Return the [x, y] coordinate for the center point of the cell that contains the specified text.  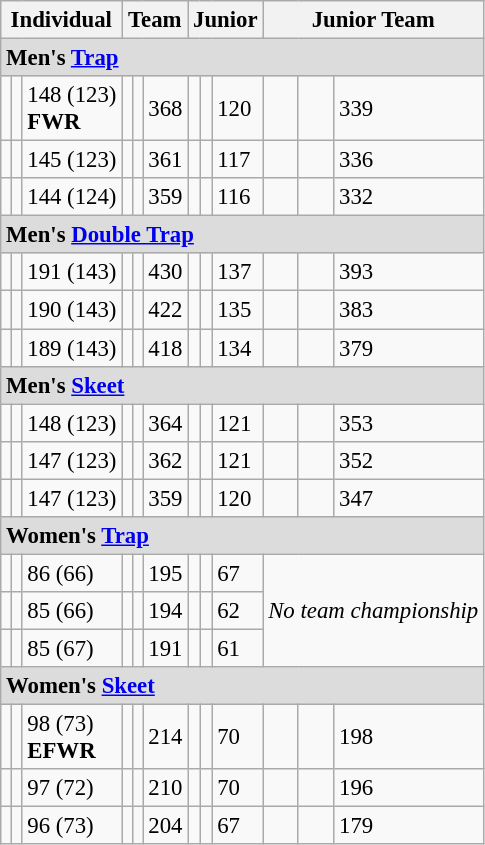
393 [409, 273]
86 (66) [72, 573]
62 [238, 611]
96 (73) [72, 826]
332 [409, 197]
336 [409, 160]
194 [166, 611]
Women's Trap [242, 536]
Team [155, 20]
383 [409, 310]
Junior [226, 20]
196 [409, 788]
362 [166, 460]
117 [238, 160]
134 [238, 348]
352 [409, 460]
116 [238, 197]
361 [166, 160]
Junior Team [374, 20]
379 [409, 348]
61 [238, 648]
148 (123)FWR [72, 108]
204 [166, 826]
137 [238, 273]
148 (123) [72, 423]
179 [409, 826]
422 [166, 310]
347 [409, 498]
190 (143) [72, 310]
Women's Skeet [242, 686]
210 [166, 788]
191 [166, 648]
418 [166, 348]
Men's Skeet [242, 385]
364 [166, 423]
353 [409, 423]
430 [166, 273]
145 (123) [72, 160]
Men's Double Trap [242, 235]
195 [166, 573]
198 [409, 738]
144 (124) [72, 197]
191 (143) [72, 273]
No team championship [374, 610]
85 (66) [72, 611]
97 (72) [72, 788]
Men's Trap [242, 58]
339 [409, 108]
Individual [62, 20]
98 (73)EFWR [72, 738]
189 (143) [72, 348]
85 (67) [72, 648]
135 [238, 310]
368 [166, 108]
214 [166, 738]
